Return [X, Y] of the center of cell containing provided text 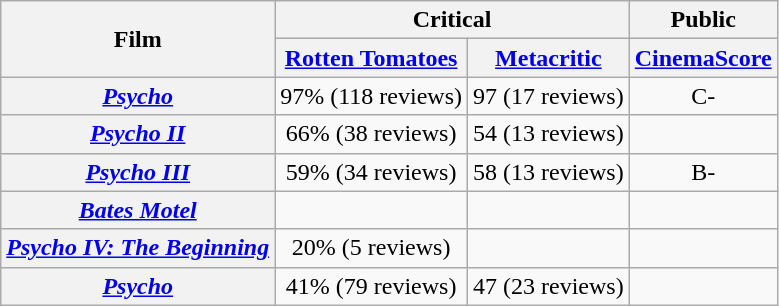
Film [138, 39]
Psycho III [138, 172]
CinemaScore [703, 58]
20% (5 reviews) [372, 248]
58 (13 reviews) [549, 172]
B- [703, 172]
Rotten Tomatoes [372, 58]
Bates Motel [138, 210]
Psycho IV: The Beginning [138, 248]
Critical [452, 20]
66% (38 reviews) [372, 134]
97% (118 reviews) [372, 96]
47 (23 reviews) [549, 286]
Public [703, 20]
Psycho II [138, 134]
41% (79 reviews) [372, 286]
59% (34 reviews) [372, 172]
Metacritic [549, 58]
C- [703, 96]
97 (17 reviews) [549, 96]
54 (13 reviews) [549, 134]
